Search for the cell housing the specified text and yield its [X, Y] center coordinate. 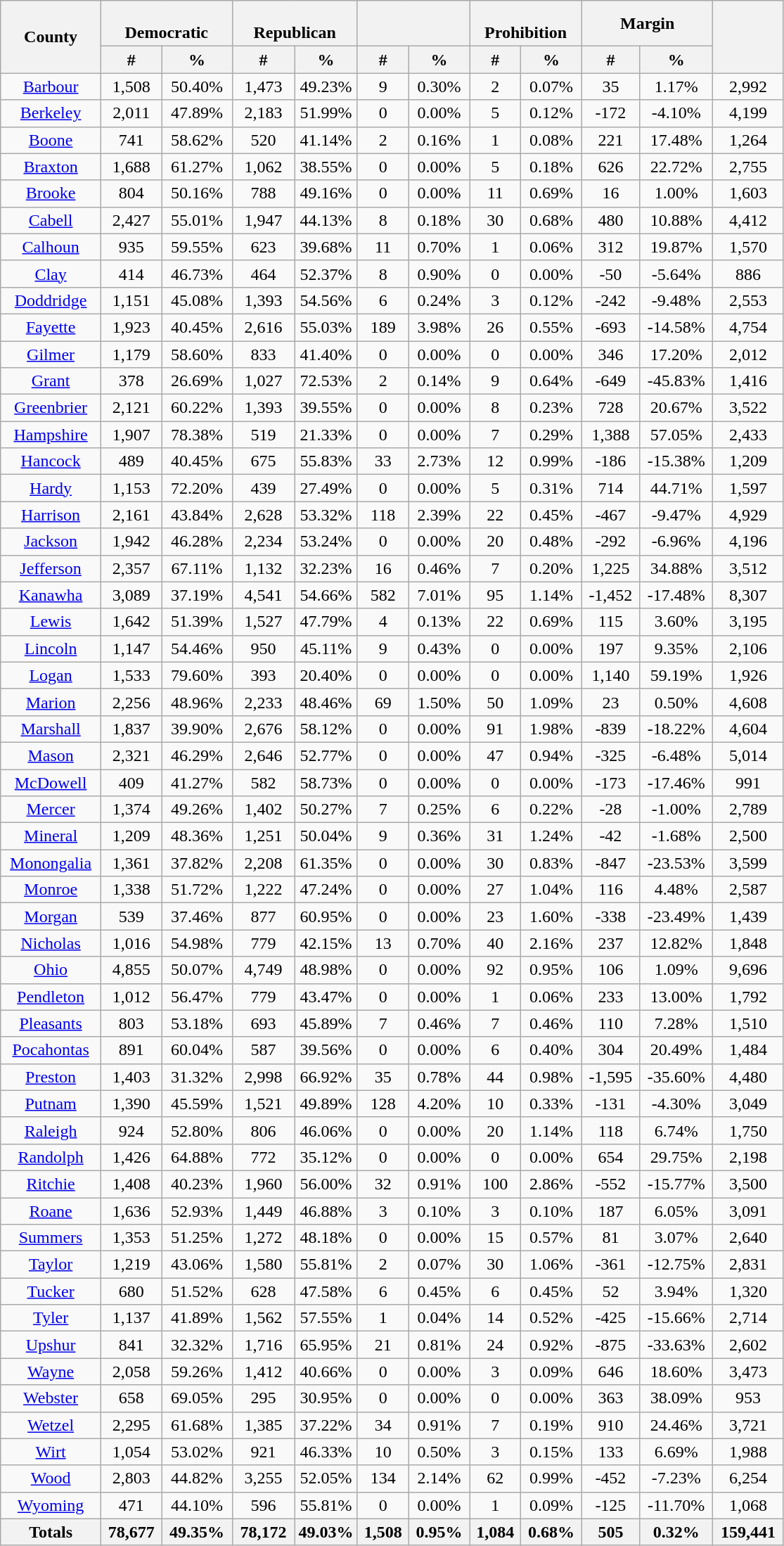
1.00% [676, 193]
Wyoming [51, 1505]
116 [610, 890]
0.24% [439, 300]
2,755 [748, 167]
1,147 [131, 649]
Monongalia [51, 863]
658 [131, 1398]
1,484 [748, 1050]
46.06% [326, 1130]
2.86% [551, 1184]
66.92% [326, 1077]
40.23% [197, 1184]
1,151 [131, 300]
31.32% [197, 1077]
3.07% [676, 1238]
-23.53% [676, 863]
1,402 [263, 810]
3,089 [131, 595]
2,233 [263, 702]
-292 [610, 542]
133 [610, 1452]
51.25% [197, 1238]
47 [495, 755]
79.60% [197, 675]
2,357 [131, 568]
9.35% [676, 649]
20.49% [676, 1050]
Lewis [51, 622]
Lincoln [51, 649]
34.88% [676, 568]
-847 [610, 863]
1.24% [551, 836]
2,789 [748, 810]
0.64% [551, 381]
1,792 [748, 997]
1.50% [439, 702]
27 [495, 890]
1,062 [263, 167]
924 [131, 1130]
Pleasants [51, 1023]
2,183 [263, 113]
-242 [610, 300]
1,750 [748, 1130]
587 [263, 1050]
58.60% [197, 354]
62 [495, 1478]
0.15% [551, 1452]
-875 [610, 1345]
-425 [610, 1318]
-1.68% [676, 836]
-18.22% [676, 729]
0.25% [439, 810]
39.56% [326, 1050]
2,121 [131, 408]
1,926 [748, 675]
-1.00% [676, 810]
-23.49% [676, 916]
69 [383, 702]
886 [748, 274]
33 [383, 461]
1,636 [131, 1210]
6,254 [748, 1478]
3,500 [748, 1184]
72.20% [197, 488]
45.11% [326, 649]
-42 [610, 836]
1,222 [263, 890]
72.53% [326, 381]
1,416 [748, 381]
1,179 [131, 354]
Wetzel [51, 1425]
Marshall [51, 729]
-15.38% [676, 461]
Gilmer [51, 354]
0.33% [551, 1104]
2.16% [551, 943]
-4.30% [676, 1104]
2,295 [131, 1425]
-338 [610, 916]
1,408 [131, 1184]
1,353 [131, 1238]
Mercer [51, 810]
-4.10% [676, 113]
51.99% [326, 113]
3,512 [748, 568]
53.18% [197, 1023]
41.89% [197, 1318]
1,153 [131, 488]
Nicholas [51, 943]
991 [748, 783]
409 [131, 783]
17.48% [676, 140]
58.73% [326, 783]
646 [610, 1372]
Grant [51, 381]
45.59% [197, 1104]
2,427 [131, 220]
45.08% [197, 300]
52.37% [326, 274]
Doddridge [51, 300]
1,374 [131, 810]
Pendleton [51, 997]
626 [610, 167]
41.27% [197, 783]
115 [610, 622]
1,264 [748, 140]
1,716 [263, 1345]
50.07% [197, 970]
48.18% [326, 1238]
Greenbrier [51, 408]
439 [263, 488]
53.32% [326, 515]
Braxton [51, 167]
Wood [51, 1478]
34 [383, 1425]
2,012 [748, 354]
-7.23% [676, 1478]
43.06% [197, 1265]
1.04% [551, 890]
44.13% [326, 220]
-5.64% [676, 274]
1.60% [551, 916]
4,608 [748, 702]
680 [131, 1291]
-12.75% [676, 1265]
1,140 [610, 675]
55.01% [197, 220]
134 [383, 1478]
1,848 [748, 943]
1,012 [131, 997]
-131 [610, 1104]
4,754 [748, 327]
803 [131, 1023]
32 [383, 1184]
35.12% [326, 1157]
312 [610, 247]
2,161 [131, 515]
2,602 [748, 1345]
0.23% [551, 408]
0.81% [439, 1345]
Cabell [51, 220]
22.72% [676, 167]
65.95% [326, 1345]
304 [610, 1050]
49.26% [197, 810]
910 [610, 1425]
44.10% [197, 1505]
Barbour [51, 87]
3,091 [748, 1210]
Marion [51, 702]
2,714 [748, 1318]
2,234 [263, 542]
9,696 [748, 970]
78,677 [131, 1532]
1,132 [263, 568]
50.04% [326, 836]
1,439 [748, 916]
4,199 [748, 113]
675 [263, 461]
106 [610, 970]
2,628 [263, 515]
-552 [610, 1184]
0.19% [551, 1425]
841 [131, 1345]
2,106 [748, 649]
48.98% [326, 970]
519 [263, 435]
47.24% [326, 890]
Margin [647, 24]
15 [495, 1238]
4,604 [748, 729]
51.39% [197, 622]
69.05% [197, 1398]
0.55% [551, 327]
4,929 [748, 515]
520 [263, 140]
-125 [610, 1505]
2,831 [748, 1265]
47.79% [326, 622]
53.02% [197, 1452]
41.40% [326, 354]
-9.47% [676, 515]
Roane [51, 1210]
1,642 [131, 622]
Jefferson [51, 568]
3.94% [676, 1291]
37.82% [197, 863]
60.04% [197, 1050]
100 [495, 1184]
1,533 [131, 675]
2,256 [131, 702]
3.98% [439, 327]
56.00% [326, 1184]
1,385 [263, 1425]
221 [610, 140]
24 [495, 1345]
788 [263, 193]
233 [610, 997]
0.32% [676, 1532]
3,255 [263, 1478]
1,988 [748, 1452]
596 [263, 1505]
3,599 [748, 863]
19.87% [676, 247]
Putnam [51, 1104]
54.98% [197, 943]
0.94% [551, 755]
59.26% [197, 1372]
4,855 [131, 970]
47.89% [197, 113]
1,027 [263, 381]
38.09% [676, 1398]
806 [263, 1130]
78.38% [197, 435]
49.23% [326, 87]
6.05% [676, 1210]
2,992 [748, 87]
3,195 [748, 622]
31 [495, 836]
Tucker [51, 1291]
Calhoun [51, 247]
1,942 [131, 542]
57.05% [676, 435]
44 [495, 1077]
2,208 [263, 863]
20.67% [676, 408]
197 [610, 649]
-28 [610, 810]
1,449 [263, 1210]
-6.48% [676, 755]
1,054 [131, 1452]
21 [383, 1345]
4,412 [748, 220]
1,837 [131, 729]
52.05% [326, 1478]
-186 [610, 461]
30.95% [326, 1398]
1,923 [131, 327]
59.19% [676, 675]
54.56% [326, 300]
772 [263, 1157]
0.29% [551, 435]
1,907 [131, 435]
4.20% [439, 1104]
0.20% [551, 568]
877 [263, 916]
4 [383, 622]
1,473 [263, 87]
Wirt [51, 1452]
393 [263, 675]
0.92% [551, 1345]
539 [131, 916]
-173 [610, 783]
46.73% [197, 274]
6.74% [676, 1130]
804 [131, 193]
1,960 [263, 1184]
43.84% [197, 515]
-15.77% [676, 1184]
24.46% [676, 1425]
110 [610, 1023]
50 [495, 702]
55.03% [326, 327]
2,553 [748, 300]
4.48% [676, 890]
1,527 [263, 622]
Ritchie [51, 1184]
7.01% [439, 595]
1,562 [263, 1318]
61.35% [326, 863]
17.20% [676, 354]
471 [131, 1505]
81 [610, 1238]
52.77% [326, 755]
1.17% [676, 87]
54.66% [326, 595]
Mineral [51, 836]
44.71% [676, 488]
0.36% [439, 836]
1,510 [748, 1023]
55.83% [326, 461]
363 [610, 1398]
Boone [51, 140]
57.55% [326, 1318]
-325 [610, 755]
3,721 [748, 1425]
27.49% [326, 488]
1,426 [131, 1157]
-6.96% [676, 542]
1,603 [748, 193]
414 [131, 274]
Kanawha [51, 595]
480 [610, 220]
0.40% [551, 1050]
Republican [295, 24]
91 [495, 729]
Raleigh [51, 1130]
Harrison [51, 515]
1,272 [263, 1238]
37.22% [326, 1425]
54.46% [197, 649]
1,688 [131, 167]
-11.70% [676, 1505]
40 [495, 943]
26 [495, 327]
2,500 [748, 836]
44.82% [197, 1478]
-467 [610, 515]
2,646 [263, 755]
38.55% [326, 167]
0.14% [439, 381]
52.80% [197, 1130]
628 [263, 1291]
-9.48% [676, 300]
21.33% [326, 435]
464 [263, 274]
Ohio [51, 970]
1,390 [131, 1104]
52.93% [197, 1210]
Webster [51, 1398]
50.27% [326, 810]
46.29% [197, 755]
58.62% [197, 140]
Upshur [51, 1345]
County [51, 37]
60.95% [326, 916]
0.30% [439, 87]
1,521 [263, 1104]
1,016 [131, 943]
12.82% [676, 943]
47.58% [326, 1291]
51.52% [197, 1291]
953 [748, 1398]
59.55% [197, 247]
1,580 [263, 1265]
46.28% [197, 542]
37.46% [197, 916]
4,196 [748, 542]
741 [131, 140]
2,616 [263, 327]
45.89% [326, 1023]
2,198 [748, 1157]
-17.48% [676, 595]
1,388 [610, 435]
Mason [51, 755]
58.12% [326, 729]
714 [610, 488]
2,321 [131, 755]
53.24% [326, 542]
6.69% [676, 1452]
2,058 [131, 1372]
623 [263, 247]
0.98% [551, 1077]
Prohibition [526, 24]
693 [263, 1023]
Fayette [51, 327]
0.78% [439, 1077]
48.46% [326, 702]
1,361 [131, 863]
61.68% [197, 1425]
39.68% [326, 247]
39.90% [197, 729]
935 [131, 247]
2,803 [131, 1478]
-172 [610, 113]
Hancock [51, 461]
159,441 [748, 1532]
Summers [51, 1238]
-452 [610, 1478]
2.14% [439, 1478]
49.89% [326, 1104]
60.22% [197, 408]
0.16% [439, 140]
Berkeley [51, 113]
48.96% [197, 702]
2.39% [439, 515]
187 [610, 1210]
1,225 [610, 568]
891 [131, 1050]
Morgan [51, 916]
0.04% [439, 1318]
1,251 [263, 836]
3,473 [748, 1372]
-45.83% [676, 381]
0.48% [551, 542]
1,084 [495, 1532]
1,597 [748, 488]
56.47% [197, 997]
-361 [610, 1265]
3,049 [748, 1104]
Democratic [166, 24]
2,998 [263, 1077]
67.11% [197, 568]
Pocahontas [51, 1050]
489 [131, 461]
29.75% [676, 1157]
-1,452 [610, 595]
10.88% [676, 220]
2,587 [748, 890]
42.15% [326, 943]
346 [610, 354]
0.13% [439, 622]
49.35% [197, 1532]
-1,595 [610, 1077]
Randolph [51, 1157]
-17.46% [676, 783]
189 [383, 327]
50.40% [197, 87]
-649 [610, 381]
1.06% [551, 1265]
1,219 [131, 1265]
-33.63% [676, 1345]
Wayne [51, 1372]
3.60% [676, 622]
32.23% [326, 568]
833 [263, 354]
0.08% [551, 140]
505 [610, 1532]
0.43% [439, 649]
43.47% [326, 997]
1,320 [748, 1291]
5,014 [748, 755]
1.98% [551, 729]
Preston [51, 1077]
728 [610, 408]
50.16% [197, 193]
13 [383, 943]
41.14% [326, 140]
4,749 [263, 970]
46.33% [326, 1452]
14 [495, 1318]
-14.58% [676, 327]
2,676 [263, 729]
295 [263, 1398]
1,412 [263, 1372]
-50 [610, 274]
2,011 [131, 113]
20.40% [326, 675]
39.55% [326, 408]
0.57% [551, 1238]
1,570 [748, 247]
1,068 [748, 1505]
921 [263, 1452]
49.16% [326, 193]
Tyler [51, 1318]
378 [131, 381]
0.31% [551, 488]
1,137 [131, 1318]
12 [495, 461]
Brooke [51, 193]
0.52% [551, 1318]
654 [610, 1157]
32.32% [197, 1345]
26.69% [197, 381]
1,338 [131, 890]
-35.60% [676, 1077]
Logan [51, 675]
1,403 [131, 1077]
37.19% [197, 595]
64.88% [197, 1157]
McDowell [51, 783]
2,640 [748, 1238]
49.03% [326, 1532]
13.00% [676, 997]
7.28% [676, 1023]
0.83% [551, 863]
3,522 [748, 408]
18.60% [676, 1372]
Clay [51, 274]
0.90% [439, 274]
128 [383, 1104]
-839 [610, 729]
Monroe [51, 890]
95 [495, 595]
Hampshire [51, 435]
950 [263, 649]
61.27% [197, 167]
-693 [610, 327]
92 [495, 970]
237 [610, 943]
51.72% [197, 890]
0.22% [551, 810]
40.66% [326, 1372]
Jackson [51, 542]
4,541 [263, 595]
Taylor [51, 1265]
46.88% [326, 1210]
4,480 [748, 1077]
1,947 [263, 220]
52 [610, 1291]
-15.66% [676, 1318]
Hardy [51, 488]
48.36% [197, 836]
2,433 [748, 435]
8,307 [748, 595]
2.73% [439, 461]
78,172 [263, 1532]
Totals [51, 1532]
